From the cell containing the given text, extract its center point as [x, y] coordinate. 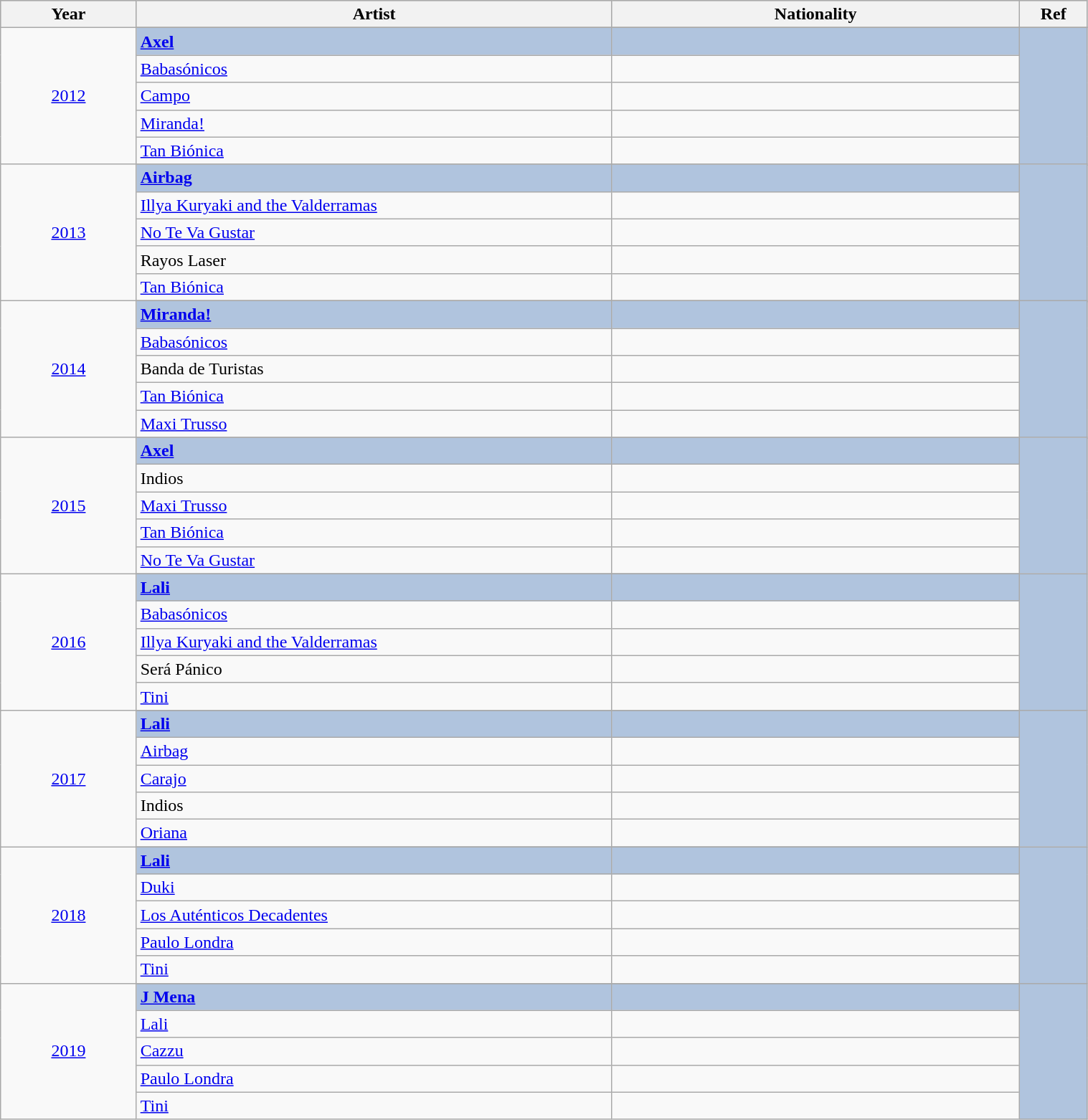
Cazzu [374, 1051]
Nationality [815, 14]
Duki [374, 888]
Campo [374, 96]
2014 [69, 369]
2018 [69, 915]
Banda de Turistas [374, 369]
2013 [69, 232]
Oriana [374, 833]
Year [69, 14]
2017 [69, 778]
Rayos Laser [374, 260]
2016 [69, 642]
2019 [69, 1051]
2012 [69, 96]
Artist [374, 14]
Los Auténticos Decadentes [374, 915]
Carajo [374, 778]
J Mena [374, 997]
Será Pánico [374, 669]
2015 [69, 506]
Ref [1053, 14]
